Determine the [X, Y] coordinate at the center of the cell enclosing the given text.  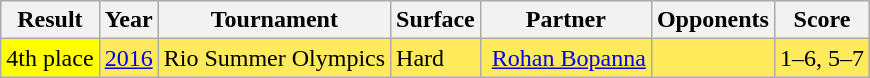
4th place [50, 58]
Rohan Bopanna [566, 58]
Tournament [274, 20]
Opponents [712, 20]
1–6, 5–7 [822, 58]
Score [822, 20]
Surface [436, 20]
Result [50, 20]
Rio Summer Olympics [274, 58]
Partner [566, 20]
Year [128, 20]
Hard [436, 58]
2016 [128, 58]
